For the text-containing cell, return its midpoint in [X, Y] coordinate format. 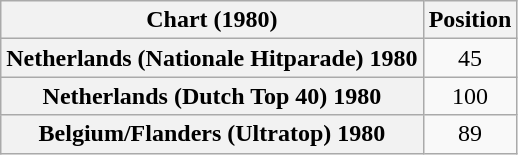
Netherlands (Nationale Hitparade) 1980 [212, 58]
Netherlands (Dutch Top 40) 1980 [212, 96]
89 [470, 134]
Chart (1980) [212, 20]
Position [470, 20]
45 [470, 58]
Belgium/Flanders (Ultratop) 1980 [212, 134]
100 [470, 96]
